Scan for the cell matching the given text and deliver its [X, Y] coordinate at center. 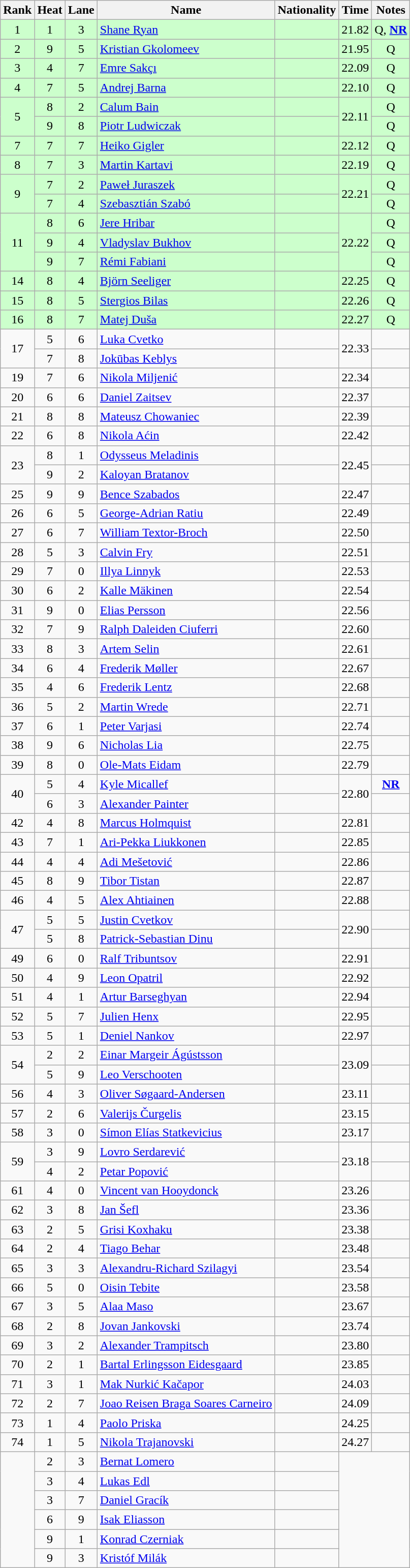
46 [17, 900]
George-Adrian Ratiu [186, 513]
22.74 [356, 726]
22.97 [356, 1036]
53 [17, 1036]
40 [17, 794]
Q, NR [391, 29]
15 [17, 300]
Leo Verschooten [186, 1074]
22.95 [356, 1016]
Ralf Tribuntsov [186, 958]
30 [17, 591]
51 [17, 997]
65 [17, 1268]
Calvin Fry [186, 552]
Alexander Painter [186, 803]
Jovan Jankovski [186, 1326]
28 [17, 552]
22.68 [356, 687]
Frederik Lentz [186, 687]
Daniel Gracík [186, 1500]
66 [17, 1287]
Rémi Fabiani [186, 262]
Nikola Miljenić [186, 378]
23.11 [356, 1094]
23.18 [356, 1161]
22.92 [356, 978]
71 [17, 1384]
23.54 [356, 1268]
22.33 [356, 349]
24.09 [356, 1403]
Szebasztián Szabó [186, 203]
21.95 [356, 49]
22.87 [356, 881]
36 [17, 707]
Ari-Pekka Liukkonen [186, 842]
Tiago Behar [186, 1249]
22.85 [356, 842]
22.79 [356, 765]
22.91 [356, 958]
Mateusz Chowaniec [186, 416]
22.25 [356, 281]
17 [17, 349]
23.26 [356, 1191]
Adi Mešetović [186, 862]
22.51 [356, 552]
Vladyslav Bukhov [186, 243]
16 [17, 320]
22.49 [356, 513]
Emre Sakçı [186, 68]
22.81 [356, 823]
56 [17, 1094]
47 [17, 929]
Bence Szabados [186, 494]
22.53 [356, 571]
23.15 [356, 1113]
45 [17, 881]
Ralph Daleiden Ciuferri [186, 629]
Nikola Aćin [186, 436]
Daniel Zaitsev [186, 397]
Matej Duša [186, 320]
52 [17, 1016]
Justin Cvetkov [186, 920]
22.67 [356, 668]
23.85 [356, 1365]
Artur Barseghyan [186, 997]
39 [17, 765]
35 [17, 687]
22.34 [356, 378]
Deniel Nankov [186, 1036]
Andrej Barna [186, 87]
22.09 [356, 68]
Tibor Tistan [186, 881]
23.80 [356, 1345]
Vincent van Hooydonck [186, 1191]
Artem Selin [186, 649]
22.94 [356, 997]
Name [186, 10]
23.48 [356, 1249]
42 [17, 823]
63 [17, 1229]
Jokūbas Keblys [186, 358]
William Textor-Broch [186, 532]
22.47 [356, 494]
Frederik Møller [186, 668]
68 [17, 1326]
Isak Eliasson [186, 1520]
22.21 [356, 194]
22.60 [356, 629]
27 [17, 532]
Jere Hribar [186, 223]
23.09 [356, 1065]
23 [17, 465]
Alex Ahtiainen [186, 900]
Lukas Edl [186, 1481]
33 [17, 649]
22.75 [356, 745]
54 [17, 1065]
Calum Bain [186, 107]
26 [17, 513]
73 [17, 1423]
Time [356, 10]
61 [17, 1191]
Heat [50, 10]
Patrick-Sebastian Dinu [186, 939]
49 [17, 958]
Mak Nurkić Kačapor [186, 1384]
44 [17, 862]
Bernat Lomero [186, 1461]
22.71 [356, 707]
22.22 [356, 242]
Nationality [307, 10]
Notes [391, 10]
Peter Varjasi [186, 726]
22.88 [356, 900]
Kristóf Milák [186, 1558]
Lane [81, 10]
22.19 [356, 165]
Martin Wrede [186, 707]
38 [17, 745]
58 [17, 1132]
Paolo Priska [186, 1423]
72 [17, 1403]
Paweł Juraszek [186, 184]
43 [17, 842]
74 [17, 1442]
Julien Henx [186, 1016]
Marcus Holmquist [186, 823]
11 [17, 242]
Petar Popović [186, 1171]
Ole-Mats Eidam [186, 765]
22.56 [356, 610]
Alexandru-Richard Szilagyi [186, 1268]
22.45 [356, 465]
22.11 [356, 116]
Illya Linnyk [186, 571]
22.80 [356, 794]
Jan Šefl [186, 1210]
22.50 [356, 532]
Martin Kartavi [186, 165]
22.12 [356, 145]
22 [17, 436]
Björn Seeliger [186, 281]
25 [17, 494]
Leon Opatril [186, 978]
Grisi Koxhaku [186, 1229]
22.27 [356, 320]
Elias Persson [186, 610]
Odysseus Meladinis [186, 455]
24.27 [356, 1442]
22.10 [356, 87]
Stergios Bilas [186, 300]
14 [17, 281]
Rank [17, 10]
Kalle Mäkinen [186, 591]
67 [17, 1307]
Joao Reisen Braga Soares Carneiro [186, 1403]
NR [391, 784]
Piotr Ludwiczak [186, 126]
Nikola Trajanovski [186, 1442]
22.26 [356, 300]
19 [17, 378]
64 [17, 1249]
23.17 [356, 1132]
Bartal Erlingsson Eidesgaard [186, 1365]
21 [17, 416]
32 [17, 629]
23.67 [356, 1307]
34 [17, 668]
37 [17, 726]
Konrad Czerniak [186, 1539]
23.74 [356, 1326]
57 [17, 1113]
22.39 [356, 416]
20 [17, 397]
Nicholas Lia [186, 745]
Oliver Søgaard-Andersen [186, 1094]
Luka Cvetko [186, 339]
Heiko Gigler [186, 145]
Alaa Maso [186, 1307]
23.38 [356, 1229]
22.90 [356, 929]
Kaloyan Bratanov [186, 474]
Oisin Tebite [186, 1287]
22.86 [356, 862]
21.82 [356, 29]
50 [17, 978]
31 [17, 610]
22.42 [356, 436]
24.03 [356, 1384]
Einar Margeir Ágústsson [186, 1055]
23.36 [356, 1210]
22.54 [356, 591]
Kyle Micallef [186, 784]
Shane Ryan [186, 29]
70 [17, 1365]
29 [17, 571]
23.58 [356, 1287]
24.25 [356, 1423]
22.61 [356, 649]
Alexander Trampitsch [186, 1345]
Valerijs Čurgelis [186, 1113]
Lovro Serdarević [186, 1152]
Símon Elías Statkevicius [186, 1132]
69 [17, 1345]
22.37 [356, 397]
62 [17, 1210]
59 [17, 1161]
Kristian Gkolomeev [186, 49]
